Scan for the cell matching the given text and deliver its [x, y] coordinate at center. 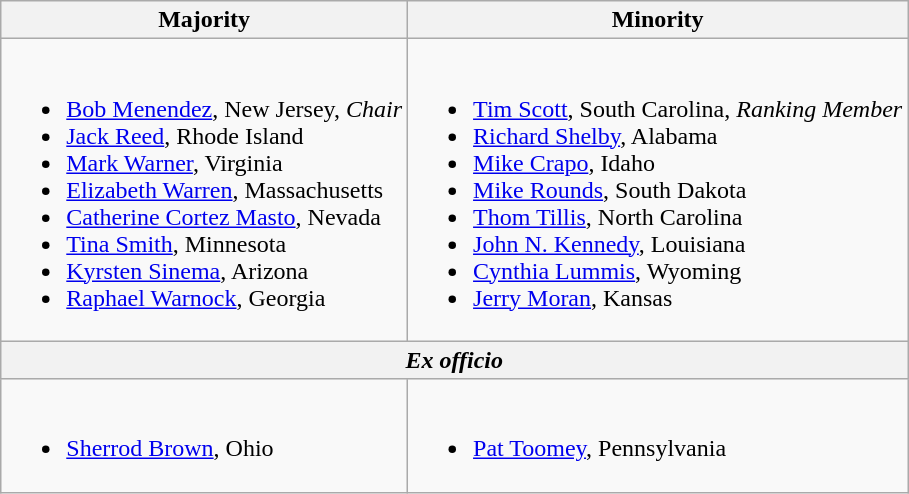
Pat Toomey, Pennsylvania [658, 436]
Ex officio [454, 360]
Sherrod Brown, Ohio [204, 436]
Minority [658, 20]
Majority [204, 20]
